Find where the given text appears and provide that cell's center as [x, y] coordinate. 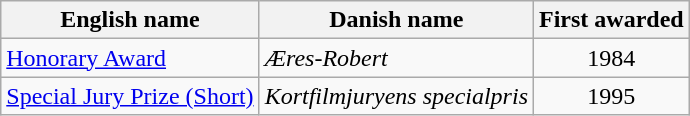
1995 [612, 96]
Æres-Robert [396, 58]
Special Jury Prize (Short) [130, 96]
Kortfilmjuryens specialpris [396, 96]
First awarded [612, 20]
1984 [612, 58]
Danish name [396, 20]
Honorary Award [130, 58]
English name [130, 20]
